Provide the [X, Y] coordinate of the cell's center where the given text is located.  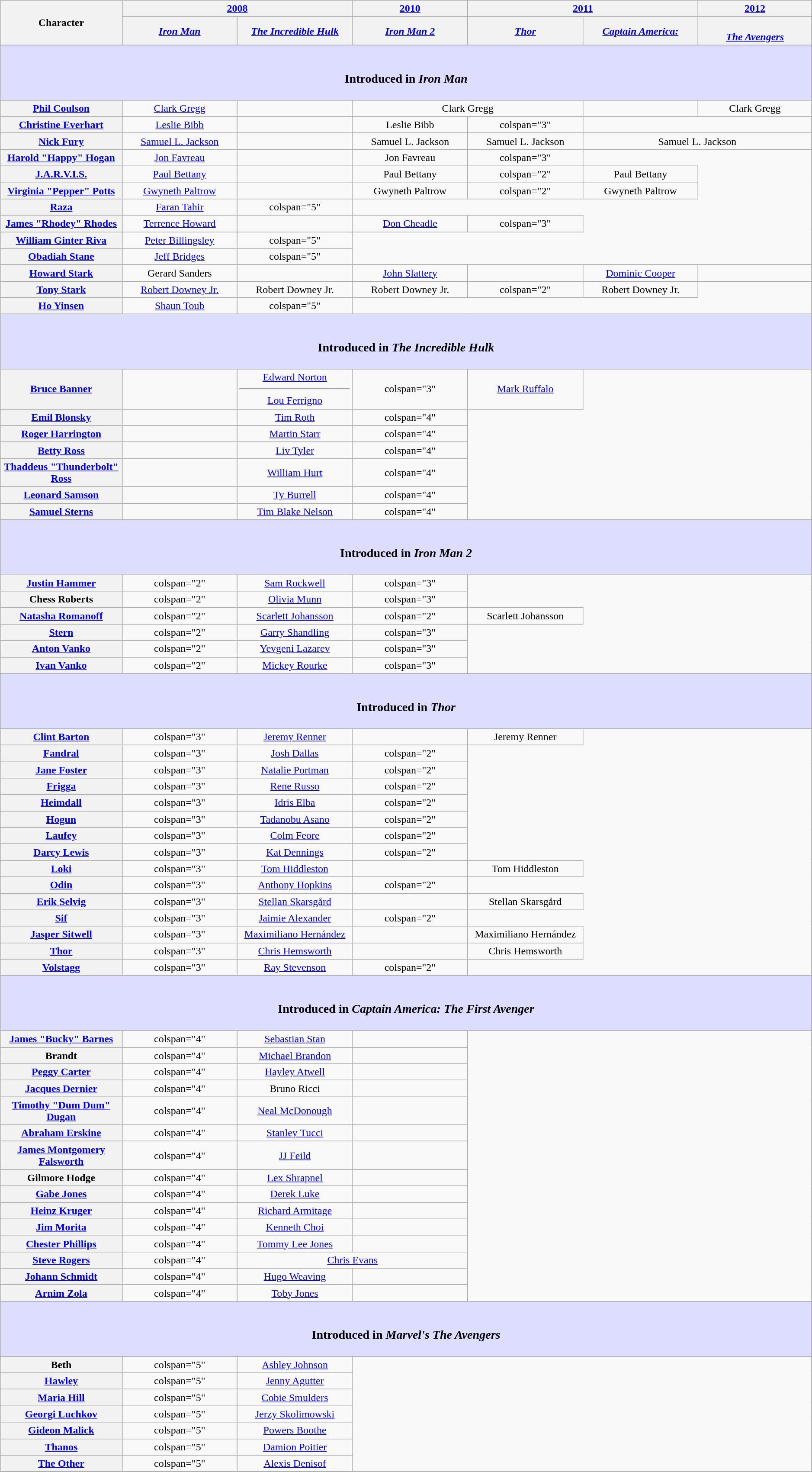
Toby Jones [295, 1293]
Stanley Tucci [295, 1133]
Shaun Toub [180, 306]
Kat Dennings [295, 852]
Derek Luke [295, 1194]
Hogun [61, 819]
Odin [61, 885]
Leonard Samson [61, 495]
Roger Harrington [61, 434]
Peter Billingsley [180, 240]
Gideon Malick [61, 1430]
Damion Poitier [295, 1447]
Virginia "Pepper" Potts [61, 190]
Jim Morita [61, 1227]
Sam Rockwell [295, 583]
Introduced in Captain America: The First Avenger [406, 1003]
Johann Schmidt [61, 1276]
Beth [61, 1365]
Jacques Dernier [61, 1089]
Bruce Banner [61, 389]
Hawley [61, 1381]
Ty Burrell [295, 495]
Ivan Vanko [61, 665]
Erik Selvig [61, 902]
Chester Phillips [61, 1243]
Iron Man [180, 31]
Introduced in The Incredible Hulk [406, 342]
Peggy Carter [61, 1072]
James "Rhodey" Rhodes [61, 224]
Yevgeni Lazarev [295, 649]
Iron Man 2 [410, 31]
Frigga [61, 786]
Gabe Jones [61, 1194]
James Montgomery Falsworth [61, 1156]
Heinz Kruger [61, 1211]
Chris Evans [352, 1260]
Terrence Howard [180, 224]
Alexis Denisof [295, 1463]
Ray Stevenson [295, 967]
Obadiah Stane [61, 257]
Faran Tahir [180, 207]
Anthony Hopkins [295, 885]
Thaddeus "Thunderbolt" Ross [61, 473]
Harold "Happy" Hogan [61, 158]
Edward NortonLou Ferrigno [295, 389]
Samuel Sterns [61, 511]
Howard Stark [61, 273]
Character [61, 23]
Tim Roth [295, 417]
Hugo Weaving [295, 1276]
Jasper Sitwell [61, 934]
Nick Fury [61, 141]
Arnim Zola [61, 1293]
2012 [755, 9]
Introduced in Iron Man [406, 73]
Olivia Munn [295, 599]
William Hurt [295, 473]
Richard Armitage [295, 1211]
William Ginter Riva [61, 240]
JJ Feild [295, 1156]
Liv Tyler [295, 450]
Tony Stark [61, 290]
Ho Yinsen [61, 306]
Tim Blake Nelson [295, 511]
Brandt [61, 1056]
2008 [237, 9]
James "Bucky" Barnes [61, 1039]
Fandral [61, 753]
Sif [61, 918]
Laufey [61, 836]
J.A.R.V.I.S. [61, 174]
Loki [61, 869]
Introduced in Marvel's The Avengers [406, 1329]
Gerard Sanders [180, 273]
Dominic Cooper [640, 273]
Betty Ross [61, 450]
Kenneth Choi [295, 1227]
Josh Dallas [295, 753]
Christine Everhart [61, 125]
John Slattery [410, 273]
Chess Roberts [61, 599]
The Incredible Hulk [295, 31]
Anton Vanko [61, 649]
Maria Hill [61, 1398]
Natasha Romanoff [61, 616]
Justin Hammer [61, 583]
2011 [583, 9]
Natalie Portman [295, 770]
Powers Boothe [295, 1430]
Volstagg [61, 967]
Jeff Bridges [180, 257]
Georgi Luchkov [61, 1414]
Michael Brandon [295, 1056]
Gilmore Hodge [61, 1178]
Rene Russo [295, 786]
Mark Ruffalo [525, 389]
Thanos [61, 1447]
Timothy "Dum Dum"Dugan [61, 1111]
Colm Feore [295, 836]
Darcy Lewis [61, 852]
Mickey Rourke [295, 665]
Tadanobu Asano [295, 819]
Idris Elba [295, 803]
The Other [61, 1463]
Garry Shandling [295, 632]
Sebastian Stan [295, 1039]
Clint Barton [61, 737]
Lex Shrapnel [295, 1178]
Phil Coulson [61, 108]
Emil Blonsky [61, 417]
2010 [410, 9]
Steve Rogers [61, 1260]
Tommy Lee Jones [295, 1243]
Abraham Erskine [61, 1133]
Cobie Smulders [295, 1398]
Introduced in Iron Man 2 [406, 547]
The Avengers [755, 31]
Bruno Ricci [295, 1089]
Jenny Agutter [295, 1381]
Jerzy Skolimowski [295, 1414]
Raza [61, 207]
Introduced in Thor [406, 701]
Captain America: [640, 31]
Jane Foster [61, 770]
Jaimie Alexander [295, 918]
Stern [61, 632]
Don Cheadle [410, 224]
Martin Starr [295, 434]
Neal McDonough [295, 1111]
Hayley Atwell [295, 1072]
Heimdall [61, 803]
Ashley Johnson [295, 1365]
